Capture the cell that displays the provided text and extract its (x, y) central coordinate. 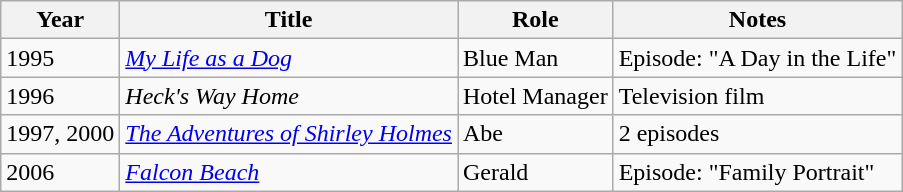
Year (60, 20)
Heck's Way Home (289, 96)
Gerald (536, 172)
Television film (758, 96)
The Adventures of Shirley Holmes (289, 134)
Episode: "A Day in the Life" (758, 58)
My Life as a Dog (289, 58)
Hotel Manager (536, 96)
Falcon Beach (289, 172)
2 episodes (758, 134)
Notes (758, 20)
Role (536, 20)
Blue Man (536, 58)
1996 (60, 96)
1997, 2000 (60, 134)
Title (289, 20)
2006 (60, 172)
Episode: "Family Portrait" (758, 172)
Abe (536, 134)
1995 (60, 58)
